For the text-containing cell, return its midpoint in [X, Y] coordinate format. 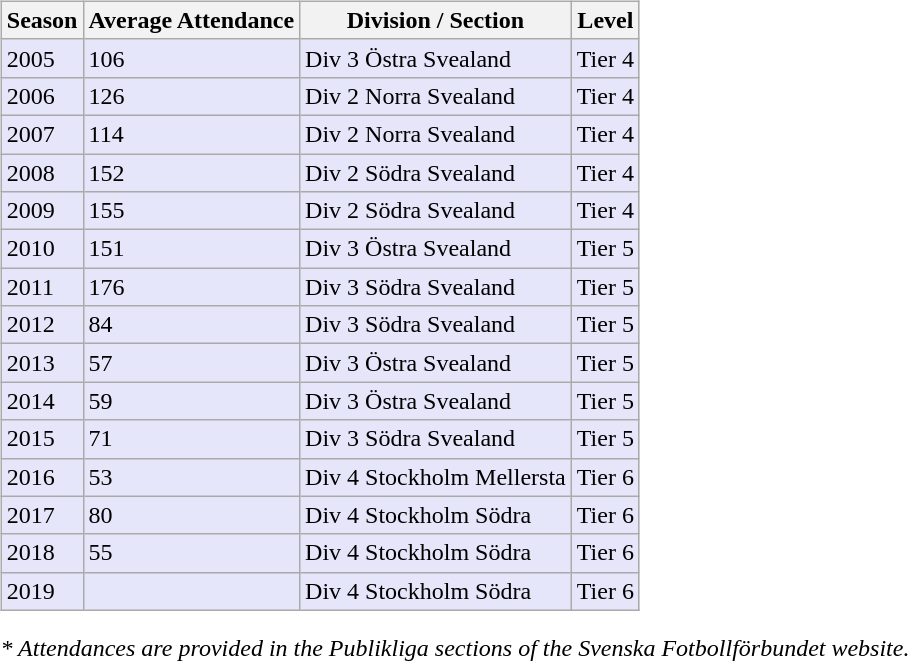
80 [192, 515]
2013 [42, 363]
2012 [42, 325]
Division / Section [436, 20]
2014 [42, 401]
2015 [42, 439]
2009 [42, 211]
126 [192, 96]
2016 [42, 477]
152 [192, 173]
Level [605, 20]
151 [192, 249]
2018 [42, 553]
55 [192, 553]
106 [192, 58]
2005 [42, 58]
84 [192, 325]
2010 [42, 249]
2008 [42, 173]
57 [192, 363]
2007 [42, 134]
59 [192, 401]
53 [192, 477]
2019 [42, 591]
2017 [42, 515]
Season [42, 20]
114 [192, 134]
2011 [42, 287]
176 [192, 287]
Average Attendance [192, 20]
Div 4 Stockholm Mellersta [436, 477]
2006 [42, 96]
155 [192, 211]
71 [192, 439]
